Detect which cell encompasses the target text, then output its [x, y] center coordinate. 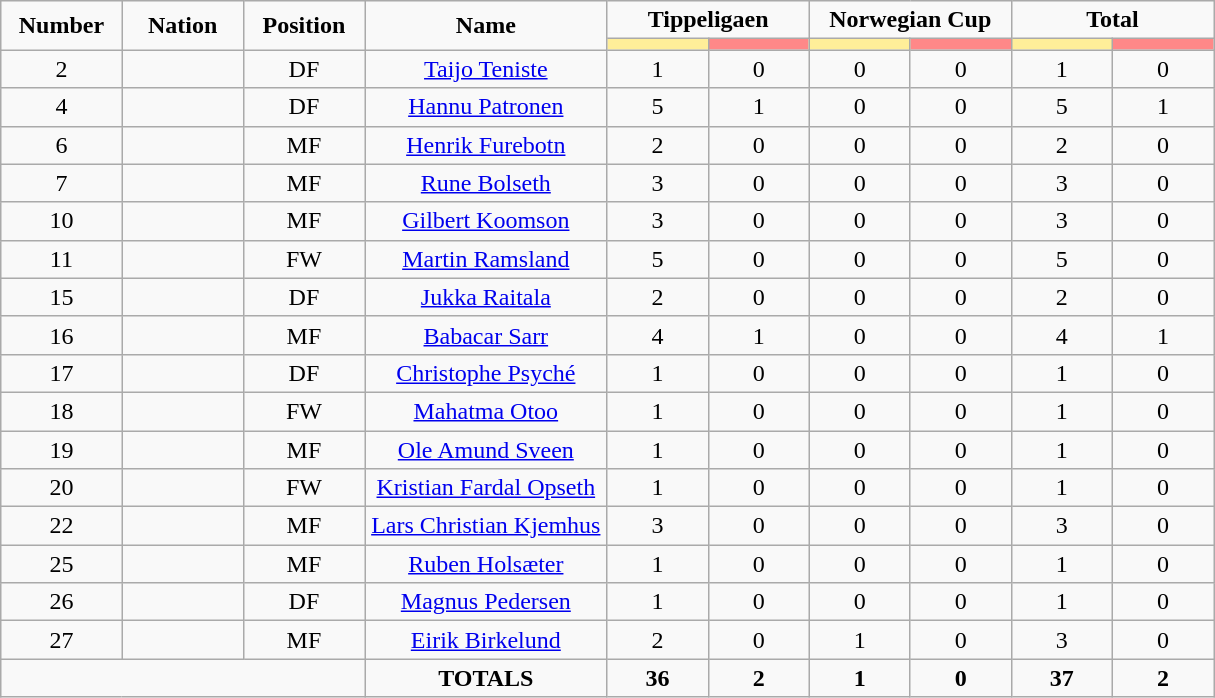
Total [1112, 20]
Jukka Raitala [486, 297]
Kristian Fardal Opseth [486, 488]
Ole Amund Sveen [486, 449]
Nation [182, 26]
6 [62, 145]
Tippeligaen [708, 20]
Position [304, 26]
37 [1062, 678]
Martin Ramsland [486, 259]
26 [62, 602]
Ruben Holsæter [486, 564]
Eirik Birkelund [486, 640]
Name [486, 26]
Norwegian Cup [910, 20]
15 [62, 297]
Rune Bolseth [486, 183]
TOTALS [486, 678]
Christophe Psyché [486, 373]
Mahatma Otoo [486, 411]
7 [62, 183]
27 [62, 640]
11 [62, 259]
17 [62, 373]
19 [62, 449]
Number [62, 26]
Babacar Sarr [486, 335]
18 [62, 411]
Hannu Patronen [486, 107]
22 [62, 526]
36 [658, 678]
10 [62, 221]
Gilbert Koomson [486, 221]
20 [62, 488]
Lars Christian Kjemhus [486, 526]
25 [62, 564]
Magnus Pedersen [486, 602]
Henrik Furebotn [486, 145]
Taijo Teniste [486, 69]
16 [62, 335]
